For the text-containing cell, return its midpoint in [x, y] coordinate format. 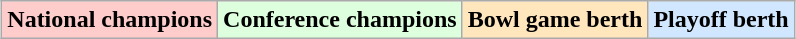
National champions [110, 20]
Bowl game berth [555, 20]
Playoff berth [721, 20]
Conference champions [340, 20]
